Provide the (X, Y) coordinate of the cell's center where the given text is located.  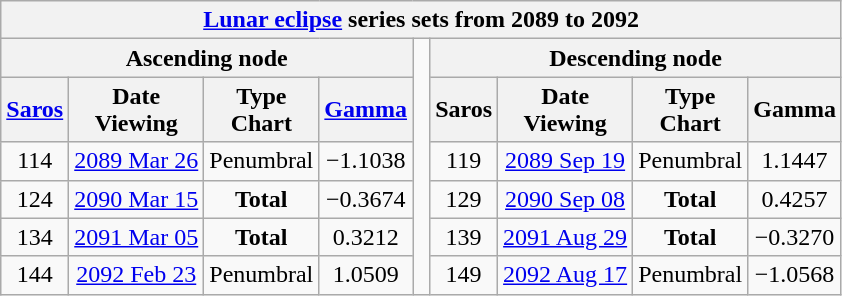
0.3212 (366, 237)
2091 Aug 29 (566, 237)
2092 Feb 23 (136, 275)
2092 Aug 17 (566, 275)
0.4257 (795, 199)
114 (35, 161)
Descending node (636, 58)
144 (35, 275)
134 (35, 237)
2089 Sep 19 (566, 161)
2089 Mar 26 (136, 161)
2090 Sep 08 (566, 199)
2091 Mar 05 (136, 237)
124 (35, 199)
119 (464, 161)
129 (464, 199)
2090 Mar 15 (136, 199)
−0.3674 (366, 199)
1.0509 (366, 275)
Ascending node (207, 58)
149 (464, 275)
Lunar eclipse series sets from 2089 to 2092 (422, 20)
139 (464, 237)
−1.0568 (795, 275)
−0.3270 (795, 237)
−1.1038 (366, 161)
1.1447 (795, 161)
